For the text-containing cell, return its midpoint in (x, y) coordinate format. 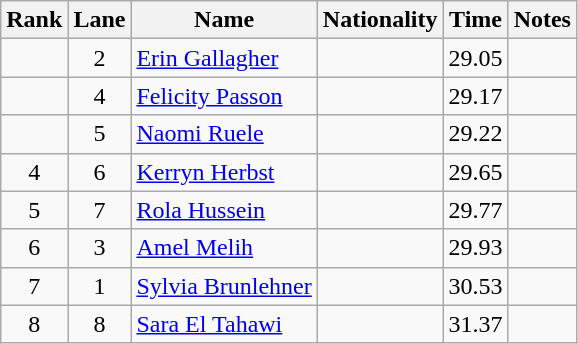
Kerryn Herbst (224, 172)
31.37 (476, 324)
1 (100, 286)
Lane (100, 20)
Rola Hussein (224, 210)
Naomi Ruele (224, 134)
Nationality (380, 20)
Notes (542, 20)
30.53 (476, 286)
Amel Melih (224, 248)
Sylvia Brunlehner (224, 286)
Rank (34, 20)
Felicity Passon (224, 96)
Name (224, 20)
29.17 (476, 96)
29.77 (476, 210)
Sara El Tahawi (224, 324)
3 (100, 248)
2 (100, 58)
29.65 (476, 172)
29.05 (476, 58)
Erin Gallagher (224, 58)
29.93 (476, 248)
Time (476, 20)
29.22 (476, 134)
